Pinpoint the cell where the given text exists, returning its (x, y) midpoint coordinate. 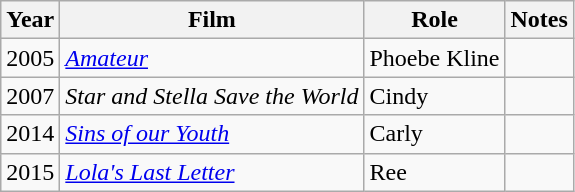
Carly (434, 134)
Ree (434, 172)
Sins of our Youth (212, 134)
Notes (539, 20)
Amateur (212, 58)
2007 (30, 96)
Phoebe Kline (434, 58)
Year (30, 20)
Cindy (434, 96)
Lola's Last Letter (212, 172)
2015 (30, 172)
Role (434, 20)
2005 (30, 58)
2014 (30, 134)
Star and Stella Save the World (212, 96)
Film (212, 20)
